Extract the (x, y) coordinate from the center of the cell holding the provided text.  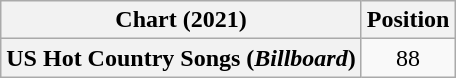
Position (408, 20)
88 (408, 58)
Chart (2021) (181, 20)
US Hot Country Songs (Billboard) (181, 58)
